Provide the (x, y) coordinate of the cell's center where the given text is located.  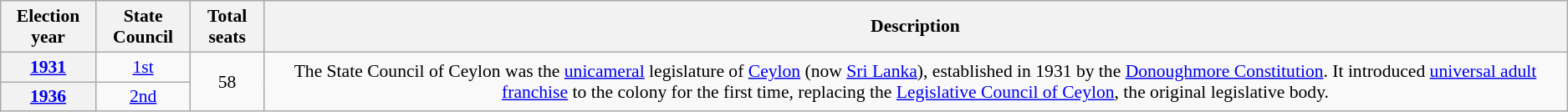
1931 (49, 67)
Election year (49, 27)
58 (227, 82)
2nd (143, 97)
Total seats (227, 27)
Description (915, 27)
State Council (143, 27)
1st (143, 67)
1936 (49, 97)
